For the text-containing cell, return its midpoint in (x, y) coordinate format. 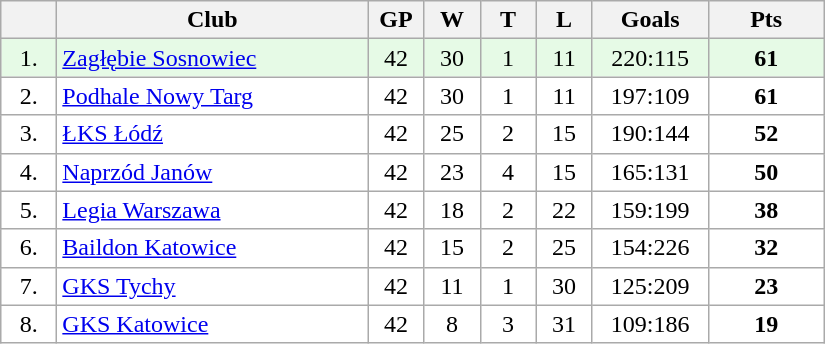
159:199 (650, 210)
52 (766, 134)
Legia Warszawa (212, 210)
2. (29, 96)
38 (766, 210)
1. (29, 58)
Zagłębie Sosnowiec (212, 58)
18 (452, 210)
32 (766, 248)
3. (29, 134)
220:115 (650, 58)
50 (766, 172)
ŁKS Łódź (212, 134)
8. (29, 324)
3 (508, 324)
109:186 (650, 324)
Naprzód Janów (212, 172)
22 (564, 210)
7. (29, 286)
197:109 (650, 96)
L (564, 20)
190:144 (650, 134)
Club (212, 20)
6. (29, 248)
W (452, 20)
5. (29, 210)
8 (452, 324)
GKS Tychy (212, 286)
GP (396, 20)
165:131 (650, 172)
GKS Katowice (212, 324)
19 (766, 324)
Baildon Katowice (212, 248)
4. (29, 172)
Podhale Nowy Targ (212, 96)
Goals (650, 20)
T (508, 20)
125:209 (650, 286)
4 (508, 172)
Pts (766, 20)
154:226 (650, 248)
31 (564, 324)
